Output the [X, Y] coordinate of the center of the cell containing the given text.  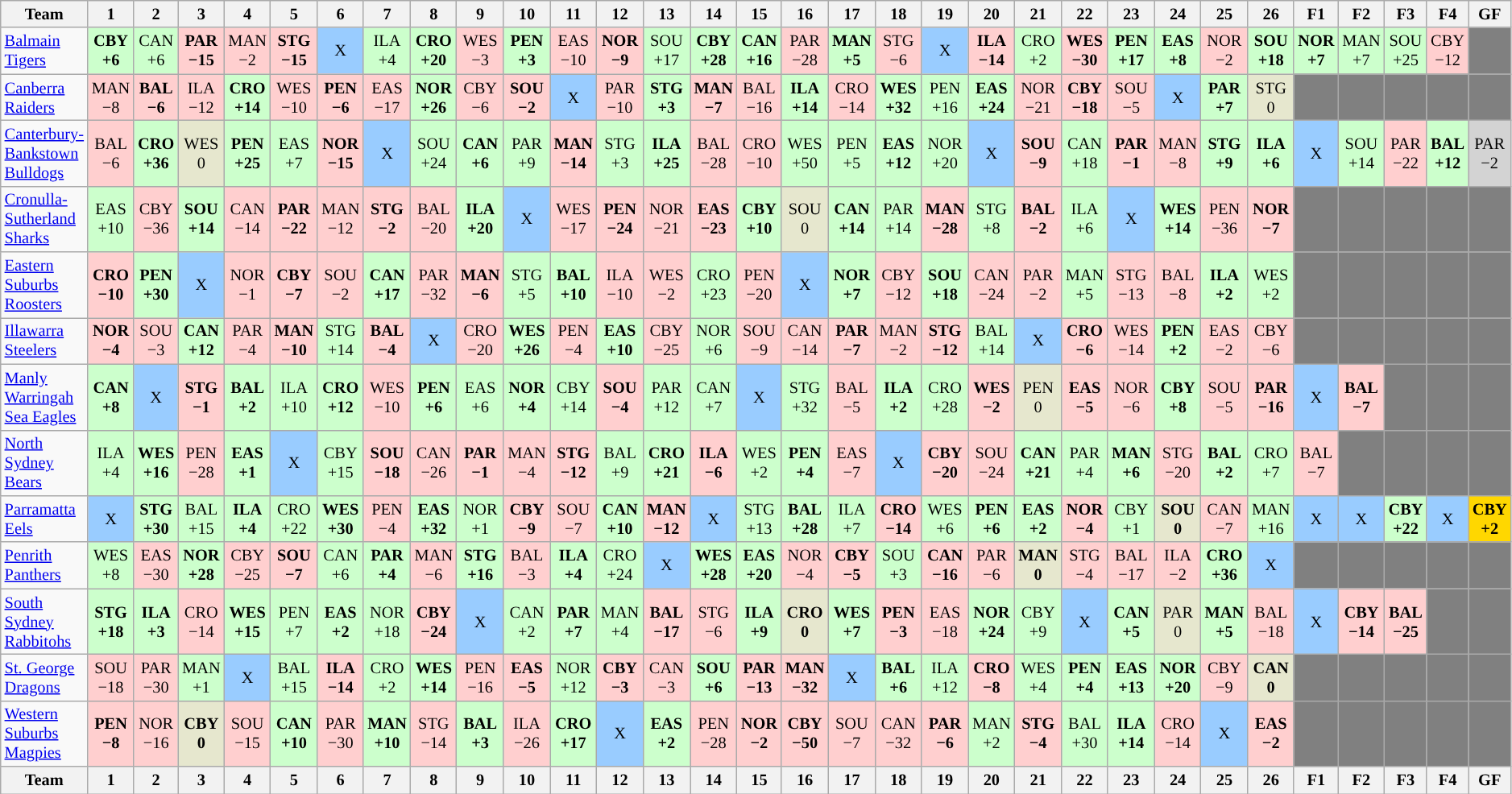
MAN+2 [991, 734]
EAS−18 [945, 622]
PEN+25 [246, 153]
CRO+12 [340, 397]
WES+4 [1038, 677]
ILA+12 [945, 677]
BAL−5 [851, 397]
Cronulla-Sutherland Sharks [44, 219]
PEN−24 [620, 219]
Balmain Tigers [44, 51]
MAN−10 [294, 341]
BAL+14 [991, 341]
WES+30 [340, 519]
PAR+14 [899, 219]
WES−30 [1084, 51]
STG+30 [156, 519]
CAN+17 [387, 285]
BAL+30 [1084, 734]
Illawarra Steelers [44, 341]
BAL−25 [1406, 622]
PAR−28 [805, 51]
BAL−20 [433, 219]
EAS+7 [294, 153]
CBY−7 [294, 285]
MAN+10 [387, 734]
NOR−7 [1271, 219]
EAS+8 [1178, 51]
WES+50 [805, 153]
WES+6 [945, 519]
PAR0 [1178, 622]
WES−17 [574, 219]
Canterbury-Bankstown Bulldogs [44, 153]
CAN−32 [899, 734]
STG+32 [805, 397]
WES+32 [899, 97]
CAN+2 [527, 622]
MAN+4 [620, 622]
WES+26 [527, 341]
CBY−3 [620, 677]
ILA+25 [666, 153]
BAL−18 [1271, 622]
PAR−32 [433, 285]
ILA+20 [480, 219]
NOR+4 [527, 397]
CAN−16 [945, 565]
NOR+18 [387, 622]
EAS+13 [1131, 677]
CBY+14 [574, 397]
ILA−12 [201, 97]
STG+16 [480, 565]
CBY+9 [1038, 622]
PAR−15 [201, 51]
WES0 [201, 153]
CAN−26 [433, 463]
ILA−2 [1178, 565]
CBY+2 [1490, 519]
EAS+1 [246, 463]
NOR−1 [246, 285]
ILA+3 [156, 622]
ILA−6 [714, 463]
SOU+3 [899, 565]
NOR+1 [480, 519]
PEN+17 [1131, 51]
EAS+6 [480, 397]
WES+16 [156, 463]
BAL+28 [805, 519]
SOU+6 [714, 677]
North Sydney Bears [44, 463]
MAN−4 [527, 463]
SOU−24 [991, 463]
PEN+2 [1178, 341]
MAN+6 [1131, 463]
EAS+32 [433, 519]
MAN0 [1038, 565]
MAN+7 [1361, 51]
CAN+16 [759, 51]
WES−3 [480, 51]
STG+14 [340, 341]
PEN−36 [1224, 219]
SOU+24 [433, 153]
PEN−6 [340, 97]
CBY−36 [156, 219]
MAN−7 [714, 97]
CBY+10 [759, 219]
CRO+21 [666, 463]
STG0 [1271, 97]
PEN+16 [945, 97]
CRO−20 [480, 341]
CBY+6 [111, 51]
St. George Dragons [44, 677]
SOU+25 [1406, 51]
BAL+12 [1448, 153]
PEN−20 [759, 285]
STG+5 [527, 285]
WES+8 [111, 565]
NOR+6 [714, 341]
PEN+3 [527, 51]
CAN−7 [1224, 519]
PAR−13 [759, 677]
STG−20 [1178, 463]
EAS−23 [714, 219]
PAR−4 [246, 341]
CAN0 [1271, 677]
PEN−16 [480, 677]
Eastern Suburbs Roosters [44, 285]
ILA+9 [759, 622]
BAL−16 [759, 97]
NOR−16 [156, 734]
CRO+24 [620, 565]
PAR−10 [620, 97]
STG+18 [111, 622]
STG−14 [433, 734]
CAN−24 [991, 285]
BAL−2 [1038, 219]
BAL+3 [480, 734]
South Sydney Rabbitohs [44, 622]
NOR−15 [340, 153]
NOR+12 [574, 677]
CRO−8 [991, 677]
NOR−9 [620, 51]
EAS+12 [899, 153]
CBY+22 [1406, 519]
BAL−8 [1178, 285]
SOU+17 [666, 51]
EAS−7 [851, 463]
ILA−10 [620, 285]
BAL−28 [714, 153]
ILA+7 [851, 519]
PEN+5 [851, 153]
WES+15 [246, 622]
Penrith Panthers [44, 565]
WES+28 [714, 565]
CAN−3 [666, 677]
Manly Warringah Sea Eagles [44, 397]
BAL−4 [387, 341]
CRO+17 [574, 734]
CBY0 [201, 734]
WES−14 [1131, 341]
MAN−32 [805, 677]
CAN+12 [201, 341]
CRO0 [805, 622]
NOR+24 [991, 622]
NOR+28 [201, 565]
CBY+8 [1178, 397]
CAN+8 [111, 397]
Canberra Raiders [44, 97]
MAN−14 [574, 153]
PEN−3 [899, 622]
CBY−24 [433, 622]
EAS+20 [759, 565]
CRO+23 [714, 285]
PAR−7 [851, 341]
MAN+16 [1271, 519]
BAL+10 [574, 285]
PAR+12 [666, 397]
CBY−5 [851, 565]
WES+7 [851, 622]
MAN−28 [945, 219]
PAR+9 [527, 153]
NOR−6 [1131, 397]
BAL+9 [620, 463]
CAN+18 [1084, 153]
CBY+28 [714, 51]
NOR+26 [433, 97]
STG−13 [1131, 285]
PEN+30 [156, 285]
STG+9 [1224, 153]
CRO−6 [1084, 341]
CBY−50 [805, 734]
Parramatta Eels [44, 519]
CBY−14 [1361, 622]
CRO+14 [246, 97]
BAL+6 [899, 677]
CAN+14 [851, 219]
EAS−17 [387, 97]
CBY−20 [945, 463]
CRO+7 [1271, 463]
CRO+28 [945, 397]
CAN+21 [1038, 463]
CBY+15 [340, 463]
EAS−10 [574, 51]
CRO+20 [433, 51]
ILA−26 [527, 734]
BAL−3 [527, 565]
STG−15 [294, 51]
SOU−3 [156, 341]
STG−1 [201, 397]
EAS+24 [991, 97]
Western Suburbs Magpies [44, 734]
CBY+1 [1131, 519]
CRO+22 [294, 519]
PEN0 [1038, 397]
EAS−30 [156, 565]
PAR−16 [1271, 397]
SOU−4 [620, 397]
PEN−8 [111, 734]
MAN+1 [201, 677]
PEN+7 [294, 622]
STG−2 [387, 219]
ILA+10 [294, 397]
CAN+7 [714, 397]
STG+8 [991, 219]
SOU−15 [246, 734]
STG+13 [759, 519]
CBY−18 [1084, 97]
CAN+5 [1131, 622]
